Find where the given text appears and provide that cell's center as (X, Y) coordinate. 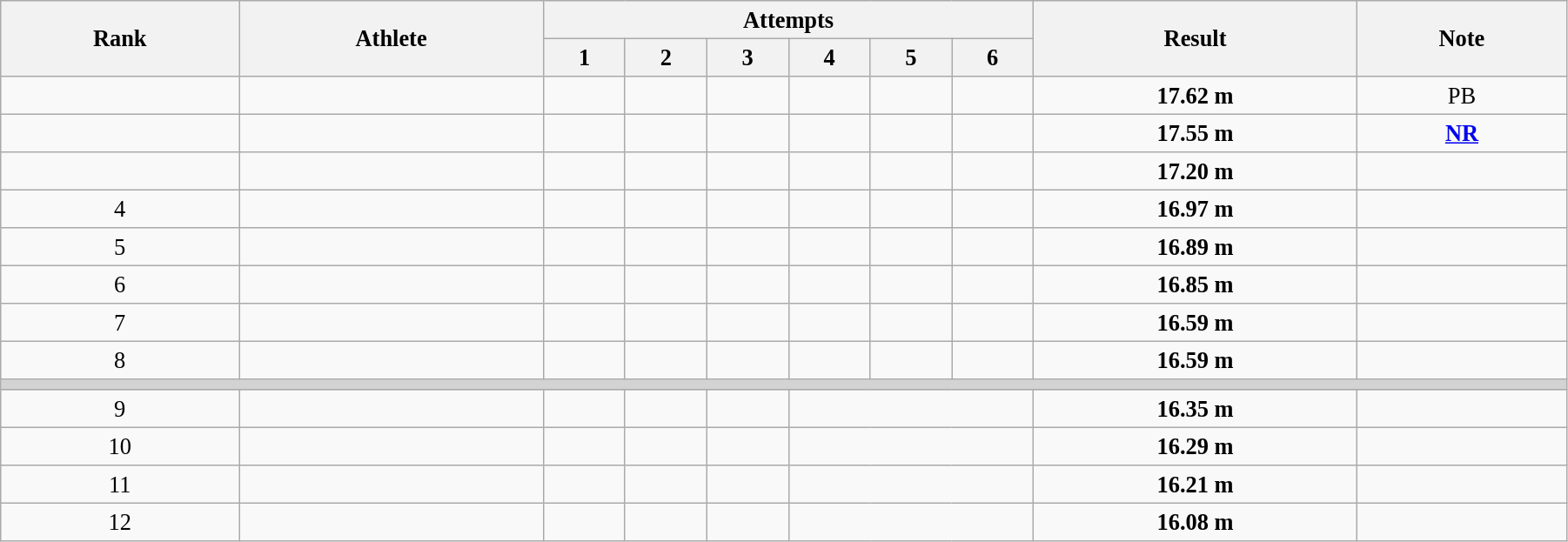
3 (747, 57)
16.89 m (1196, 247)
9 (120, 409)
Note (1462, 38)
16.35 m (1196, 409)
16.08 m (1196, 522)
Result (1196, 38)
10 (120, 446)
17.62 m (1196, 95)
Attempts (788, 19)
16.29 m (1196, 446)
Athlete (392, 38)
16.85 m (1196, 284)
Rank (120, 38)
16.21 m (1196, 485)
1 (585, 57)
16.97 m (1196, 209)
17.55 m (1196, 133)
12 (120, 522)
NR (1462, 133)
2 (666, 57)
7 (120, 323)
17.20 m (1196, 171)
11 (120, 485)
8 (120, 360)
PB (1462, 95)
